Capture the cell that displays the provided text and extract its [X, Y] central coordinate. 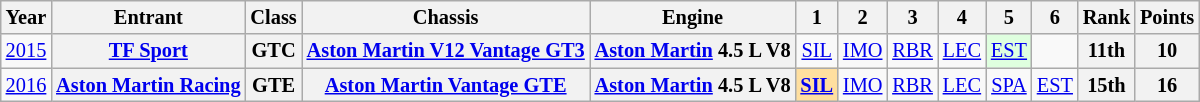
4 [962, 17]
1 [816, 17]
Aston Martin Racing [148, 85]
5 [1009, 17]
2 [862, 17]
11th [1106, 51]
Class [274, 17]
15th [1106, 85]
Chassis [446, 17]
3 [912, 17]
TF Sport [148, 51]
16 [1167, 85]
Engine [693, 17]
GTE [274, 85]
Points [1167, 17]
GTC [274, 51]
2016 [26, 85]
Year [26, 17]
10 [1167, 51]
SPA [1009, 85]
Entrant [148, 17]
Aston Martin Vantage GTE [446, 85]
2015 [26, 51]
6 [1055, 17]
Rank [1106, 17]
Aston Martin V12 Vantage GT3 [446, 51]
